Output the (x, y) coordinate of the center of the cell containing the given text.  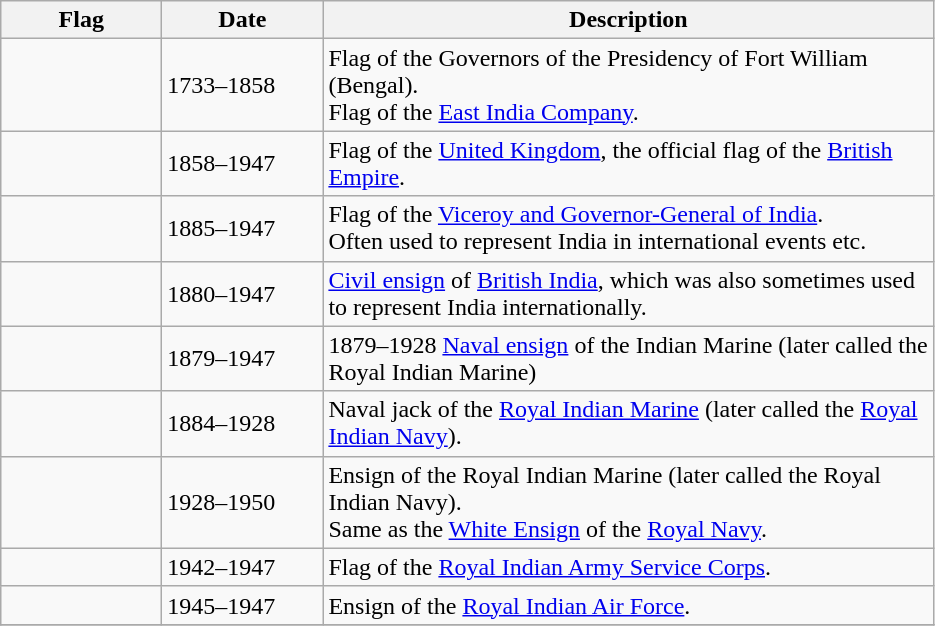
1880–1947 (242, 294)
Ensign of the Royal Indian Air Force. (628, 605)
Flag (82, 20)
1884–1928 (242, 424)
Flag of the Viceroy and Governor-General of India.Often used to represent India in international events etc. (628, 228)
Description (628, 20)
1879–1947 (242, 358)
Ensign of the Royal Indian Marine (later called the Royal Indian Navy).Same as the White Ensign of the Royal Navy. (628, 502)
1879–1928 Naval ensign of the Indian Marine (later called the Royal Indian Marine) (628, 358)
Flag of the Governors of the Presidency of Fort William (Bengal).Flag of the East India Company. (628, 85)
1885–1947 (242, 228)
1945–1947 (242, 605)
Flag of the Royal Indian Army Service Corps. (628, 567)
1858–1947 (242, 164)
Flag of the United Kingdom, the official flag of the British Empire. (628, 164)
1928–1950 (242, 502)
Civil ensign of British India, which was also sometimes used to represent India internationally. (628, 294)
1733–1858 (242, 85)
1942–1947 (242, 567)
Naval jack of the Royal Indian Marine (later called the Royal Indian Navy). (628, 424)
Date (242, 20)
